Extract the (X, Y) coordinate from the center of the cell holding the provided text.  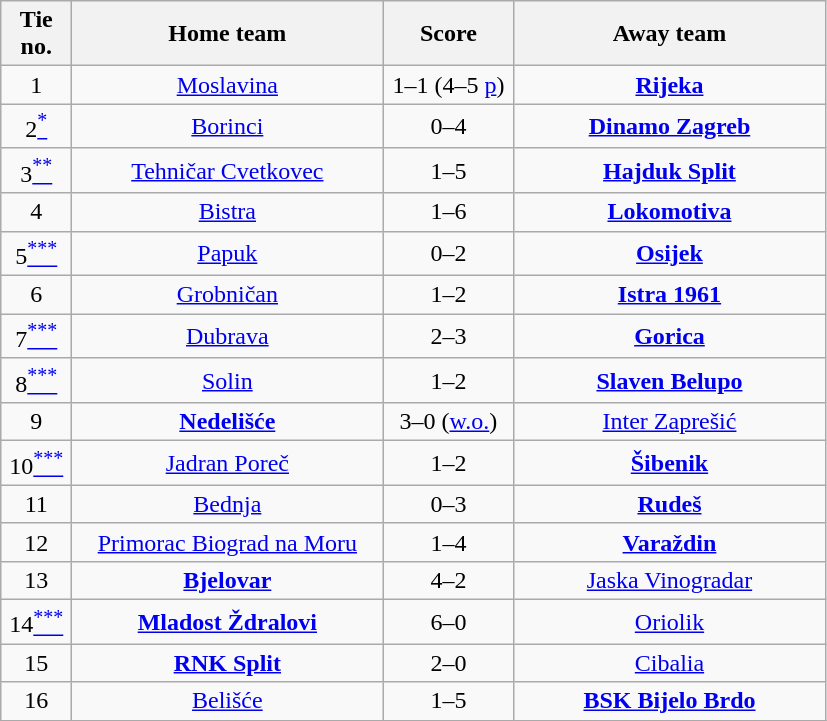
Jaska Vinogradar (670, 581)
13 (36, 581)
Istra 1961 (670, 295)
5*** (36, 254)
15 (36, 663)
2–0 (448, 663)
12 (36, 542)
Osijek (670, 254)
Solin (228, 380)
RNK Split (228, 663)
Away team (670, 34)
BSK Bijelo Brdo (670, 701)
Grobničan (228, 295)
Slaven Belupo (670, 380)
Mladost Ždralovi (228, 622)
4 (36, 212)
14*** (36, 622)
Oriolik (670, 622)
Šibenik (670, 464)
16 (36, 701)
1–6 (448, 212)
Tehničar Cvetkovec (228, 170)
Bjelovar (228, 581)
Primorac Biograd na Moru (228, 542)
Rudeš (670, 504)
11 (36, 504)
Moslavina (228, 85)
Lokomotiva (670, 212)
0–4 (448, 126)
Rijeka (670, 85)
Score (448, 34)
Borinci (228, 126)
3** (36, 170)
Dinamo Zagreb (670, 126)
Home team (228, 34)
Belišće (228, 701)
0–2 (448, 254)
2–3 (448, 336)
0–3 (448, 504)
7*** (36, 336)
Jadran Poreč (228, 464)
Hajduk Split (670, 170)
Varaždin (670, 542)
8*** (36, 380)
9 (36, 422)
Dubrava (228, 336)
Inter Zaprešić (670, 422)
1–4 (448, 542)
Cibalia (670, 663)
1 (36, 85)
3–0 (w.o.) (448, 422)
6 (36, 295)
4–2 (448, 581)
Gorica (670, 336)
Tie no. (36, 34)
Bednja (228, 504)
1–1 (4–5 p) (448, 85)
Nedelišće (228, 422)
Bistra (228, 212)
Papuk (228, 254)
6–0 (448, 622)
10*** (36, 464)
2* (36, 126)
